From the cell containing the given text, extract its center point as (X, Y) coordinate. 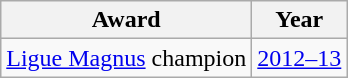
Award (126, 20)
2012–13 (300, 58)
Year (300, 20)
Ligue Magnus champion (126, 58)
